Identify which cell holds the provided text, then report its [x, y] central coordinate. 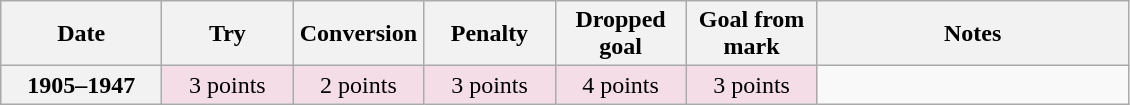
Date [82, 34]
Try [228, 34]
Goal from mark [752, 34]
Penalty [490, 34]
Conversion [358, 34]
Notes [972, 34]
1905–1947 [82, 85]
Dropped goal [620, 34]
2 points [358, 85]
4 points [620, 85]
